Capture the cell that displays the provided text and extract its [X, Y] central coordinate. 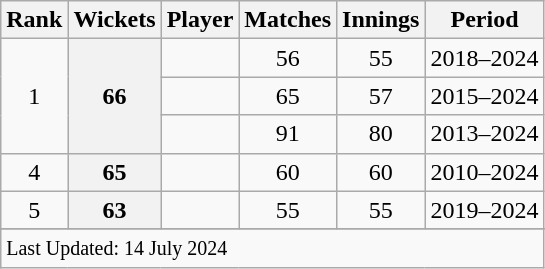
2015–2024 [484, 96]
Rank [34, 20]
2010–2024 [484, 172]
Wickets [114, 20]
Innings [381, 20]
66 [114, 96]
Period [484, 20]
91 [288, 134]
5 [34, 210]
Player [200, 20]
63 [114, 210]
80 [381, 134]
Last Updated: 14 July 2024 [272, 248]
2018–2024 [484, 58]
57 [381, 96]
Matches [288, 20]
2019–2024 [484, 210]
4 [34, 172]
2013–2024 [484, 134]
56 [288, 58]
1 [34, 96]
